Return [X, Y] of the center of cell containing provided text 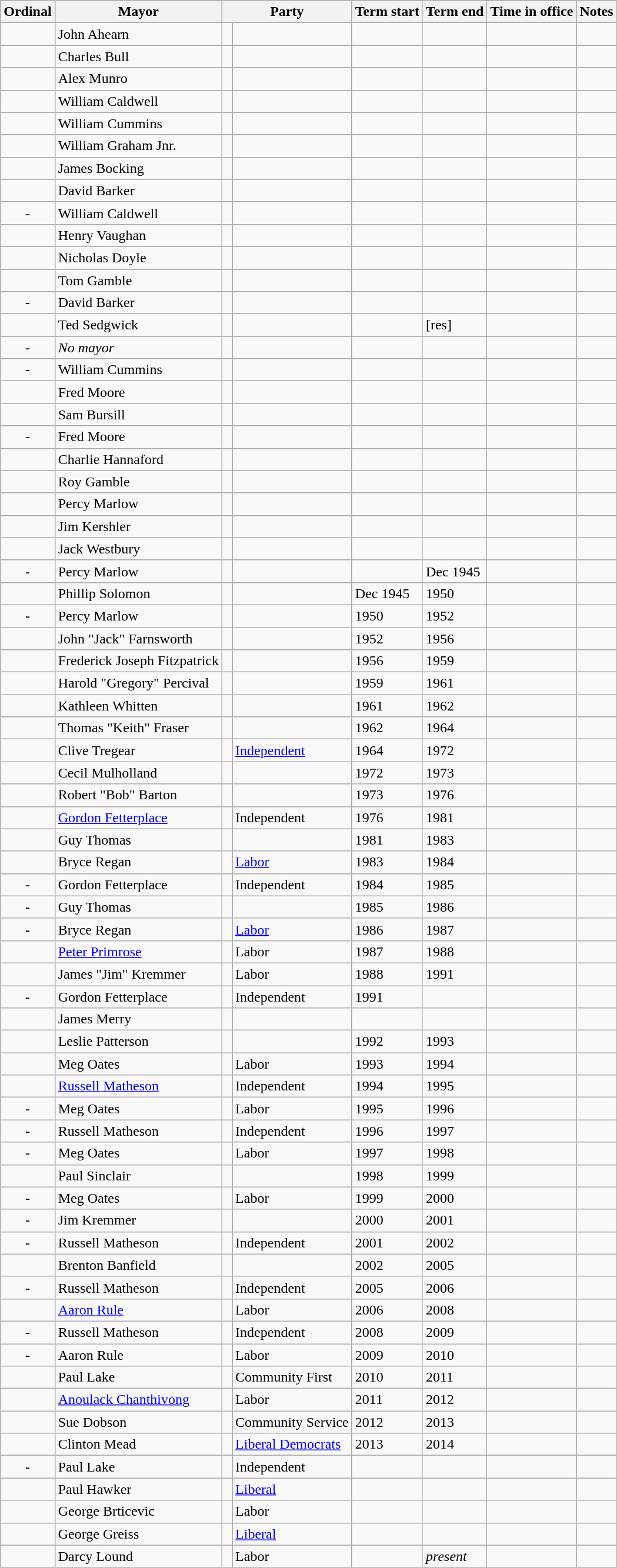
James Bocking [138, 168]
William Graham Jnr. [138, 146]
Robert "Bob" Barton [138, 795]
2014 [455, 1444]
1992 [387, 1042]
Darcy Lound [138, 1556]
James "Jim" Kremmer [138, 974]
Ted Sedgwick [138, 325]
Community Service [292, 1422]
John Ahearn [138, 34]
Phillip Solomon [138, 593]
Liberal Democrats [292, 1444]
Harold "Gregory" Percival [138, 683]
George Brticevic [138, 1512]
James Merry [138, 1019]
No mayor [138, 348]
Community First [292, 1377]
Leslie Patterson [138, 1042]
George Greiss [138, 1534]
Jim Kremmer [138, 1220]
Cecil Mulholland [138, 773]
Party [287, 12]
Anoulack Chanthivong [138, 1400]
Charles Bull [138, 56]
Term start [387, 12]
John "Jack" Farnsworth [138, 638]
Jack Westbury [138, 549]
Paul Sinclair [138, 1176]
Sue Dobson [138, 1422]
Clinton Mead [138, 1444]
Time in office [532, 12]
Roy Gamble [138, 482]
Ordinal [28, 12]
Clive Tregear [138, 750]
Charlie Hannaford [138, 459]
Frederick Joseph Fitzpatrick [138, 661]
Alex Munro [138, 79]
Brenton Banfield [138, 1265]
[res] [455, 325]
Thomas "Keith" Fraser [138, 728]
Term end [455, 12]
Kathleen Whitten [138, 706]
Mayor [138, 12]
Peter Primrose [138, 952]
Jim Kershler [138, 526]
Nicholas Doyle [138, 258]
present [455, 1556]
Henry Vaughan [138, 235]
Tom Gamble [138, 281]
Sam Bursill [138, 415]
Paul Hawker [138, 1489]
Notes [596, 12]
